Scan for the cell matching the given text and deliver its (x, y) coordinate at center. 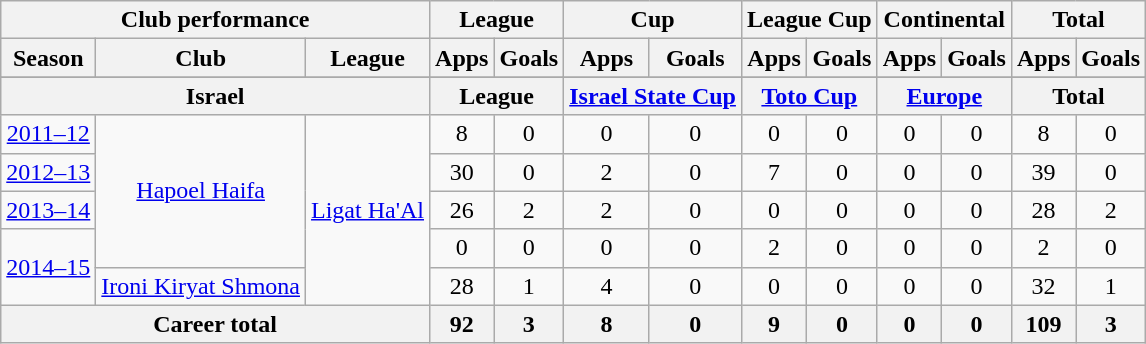
Cup (653, 20)
Ironi Kiryat Shmona (201, 286)
Continental (944, 20)
Club performance (216, 20)
30 (462, 172)
2013–14 (48, 210)
League Cup (809, 20)
2011–12 (48, 134)
Career total (216, 324)
Hapoel Haifa (201, 191)
Israel State Cup (653, 96)
Europe (944, 96)
Ligat Ha'Al (368, 210)
7 (774, 172)
Season (48, 58)
2012–13 (48, 172)
26 (462, 210)
Israel (216, 96)
Toto Cup (809, 96)
109 (1043, 324)
4 (606, 286)
92 (462, 324)
Club (201, 58)
2014–15 (48, 267)
39 (1043, 172)
9 (774, 324)
32 (1043, 286)
